Return (X, Y) of the center of cell containing provided text 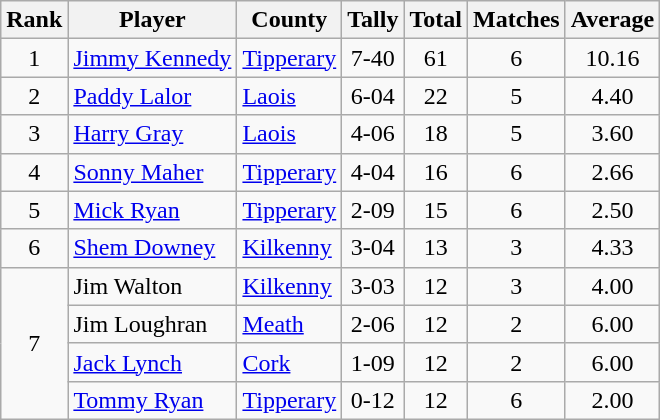
3.60 (612, 134)
13 (436, 248)
Rank (34, 20)
Shem Downey (152, 248)
Paddy Lalor (152, 96)
County (290, 20)
Meath (290, 324)
16 (436, 172)
4-06 (373, 134)
Average (612, 20)
Player (152, 20)
2.66 (612, 172)
Tally (373, 20)
22 (436, 96)
2-06 (373, 324)
2.50 (612, 210)
4 (34, 172)
10.16 (612, 58)
18 (436, 134)
2.00 (612, 400)
3-03 (373, 286)
Jimmy Kennedy (152, 58)
Jim Loughran (152, 324)
4.40 (612, 96)
Sonny Maher (152, 172)
2-09 (373, 210)
4.00 (612, 286)
Mick Ryan (152, 210)
Jack Lynch (152, 362)
Harry Gray (152, 134)
Jim Walton (152, 286)
Tommy Ryan (152, 400)
4-04 (373, 172)
Total (436, 20)
4.33 (612, 248)
61 (436, 58)
6-04 (373, 96)
3-04 (373, 248)
0-12 (373, 400)
Cork (290, 362)
Matches (516, 20)
7-40 (373, 58)
1-09 (373, 362)
7 (34, 343)
1 (34, 58)
15 (436, 210)
